From the cell containing the given text, extract its center point as [X, Y] coordinate. 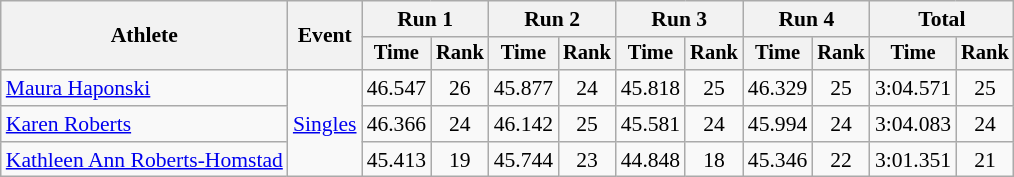
45.581 [650, 124]
Maura Haponski [144, 88]
3:04.571 [913, 88]
45.994 [778, 124]
3:04.083 [913, 124]
46.366 [396, 124]
Athlete [144, 36]
46.329 [778, 88]
46.547 [396, 88]
Total [942, 19]
45.877 [524, 88]
46.142 [524, 124]
Singles [325, 124]
Run 3 [680, 19]
Run 1 [426, 19]
Karen Roberts [144, 124]
26 [460, 88]
Run 4 [806, 19]
Run 2 [552, 19]
45.818 [650, 88]
Event [325, 36]
